For the text-containing cell, return its midpoint in [x, y] coordinate format. 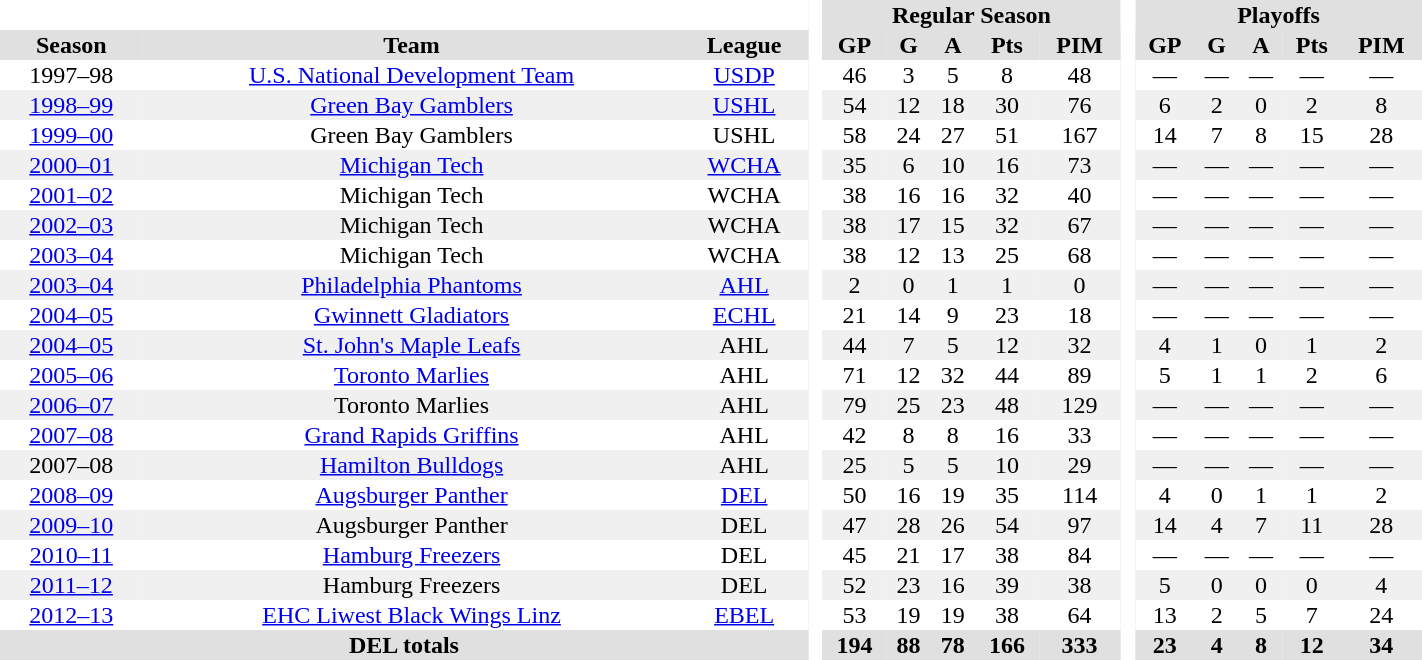
U.S. National Development Team [412, 75]
89 [1080, 375]
2006–07 [72, 405]
114 [1080, 495]
League [744, 45]
71 [855, 375]
Season [72, 45]
84 [1080, 555]
97 [1080, 525]
Gwinnett Gladiators [412, 315]
2000–01 [72, 165]
2011–12 [72, 585]
Team [412, 45]
30 [1007, 105]
39 [1007, 585]
2002–03 [72, 225]
76 [1080, 105]
2012–13 [72, 615]
2010–11 [72, 555]
64 [1080, 615]
34 [1381, 645]
129 [1080, 405]
3 [908, 75]
58 [855, 135]
73 [1080, 165]
52 [855, 585]
1999–00 [72, 135]
47 [855, 525]
166 [1007, 645]
1997–98 [72, 75]
St. John's Maple Leafs [412, 345]
2008–09 [72, 495]
DEL totals [404, 645]
2001–02 [72, 195]
45 [855, 555]
40 [1080, 195]
51 [1007, 135]
11 [1312, 525]
ECHL [744, 315]
53 [855, 615]
Regular Season [972, 15]
EBEL [744, 615]
27 [953, 135]
194 [855, 645]
USDP [744, 75]
Grand Rapids Griffins [412, 435]
2005–06 [72, 375]
1998–99 [72, 105]
50 [855, 495]
Hamilton Bulldogs [412, 465]
Philadelphia Phantoms [412, 285]
26 [953, 525]
33 [1080, 435]
46 [855, 75]
Playoffs [1278, 15]
333 [1080, 645]
2009–10 [72, 525]
67 [1080, 225]
79 [855, 405]
68 [1080, 255]
167 [1080, 135]
9 [953, 315]
29 [1080, 465]
88 [908, 645]
EHC Liwest Black Wings Linz [412, 615]
78 [953, 645]
42 [855, 435]
